Search for the cell housing the specified text and yield its [X, Y] center coordinate. 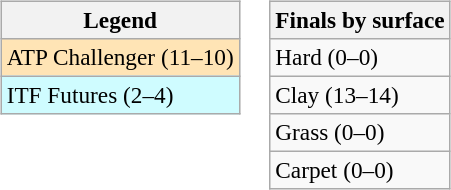
Grass (0–0) [360, 133]
ITF Futures (2–4) [120, 95]
Finals by surface [360, 20]
Carpet (0–0) [360, 171]
Legend [120, 20]
Clay (13–14) [360, 95]
Hard (0–0) [360, 57]
ATP Challenger (11–10) [120, 57]
